For the text-containing cell, return its midpoint in (x, y) coordinate format. 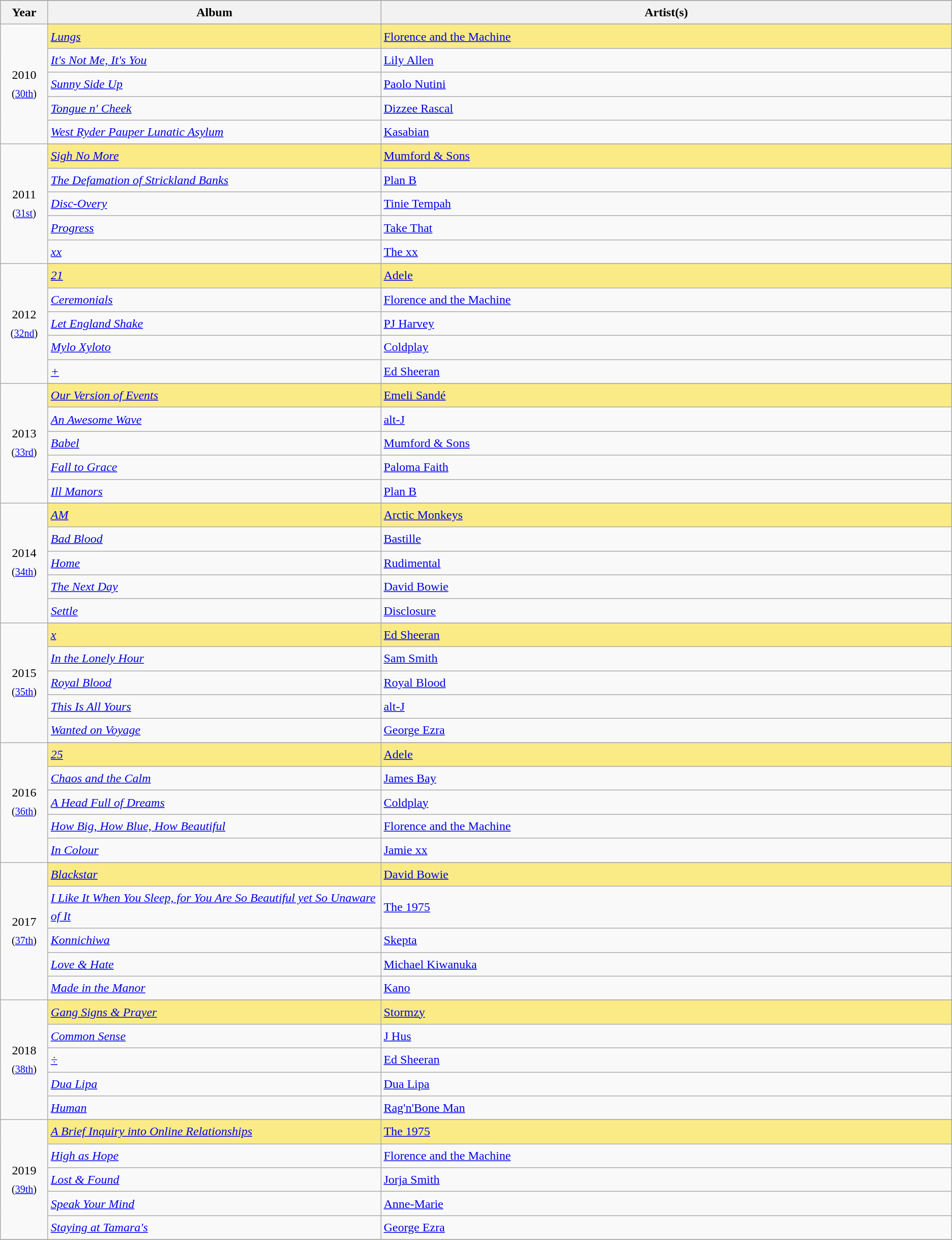
Album (215, 12)
Sam Smith (666, 658)
2018 (38th) (24, 1060)
2014 (34th) (24, 563)
25 (215, 755)
Disclosure (666, 610)
Dizzee Rascal (666, 108)
Wanted on Voyage (215, 730)
Ill Manors (215, 491)
Love & Hate (215, 964)
Progress (215, 228)
Bastille (666, 539)
A Head Full of Dreams (215, 803)
Emeli Sandé (666, 396)
In Colour (215, 850)
AM (215, 515)
Tinie Tempah (666, 203)
x (215, 635)
Kano (666, 988)
James Bay (666, 778)
Bad Blood (215, 539)
21 (215, 276)
Blackstar (215, 874)
2010 (30th) (24, 84)
Settle (215, 610)
Babel (215, 444)
Speak Your Mind (215, 1203)
xx (215, 251)
West Ryder Pauper Lunatic Asylum (215, 132)
Arctic Monkeys (666, 515)
How Big, How Blue, How Beautiful (215, 826)
This Is All Yours (215, 707)
Year (24, 12)
2019 (39th) (24, 1180)
+ (215, 371)
2016 (36th) (24, 803)
Home (215, 563)
Staying at Tamara's (215, 1228)
Take That (666, 228)
2011 (31st) (24, 203)
Skepta (666, 940)
Lungs (215, 37)
Made in the Manor (215, 988)
Lost & Found (215, 1180)
The Defamation of Strickland Banks (215, 180)
Stormzy (666, 1012)
The xx (666, 251)
Lily Allen (666, 60)
PJ Harvey (666, 323)
Let England Shake (215, 323)
High as Hope (215, 1156)
Kasabian (666, 132)
Sigh No More (215, 156)
I Like It When You Sleep, for You Are So Beautiful yet So Unaware of It (215, 907)
2012 (32nd) (24, 323)
2015 (35th) (24, 683)
Fall to Grace (215, 467)
Sunny Side Up (215, 84)
Anne-Marie (666, 1203)
Rag'n'Bone Man (666, 1108)
Disc-Overy (215, 203)
Common Sense (215, 1036)
Tongue n' Cheek (215, 108)
Mylo Xyloto (215, 348)
Our Version of Events (215, 396)
The Next Day (215, 587)
An Awesome Wave (215, 419)
A Brief Inquiry into Online Relationships (215, 1132)
Michael Kiwanuka (666, 964)
J Hus (666, 1036)
Artist(s) (666, 12)
Paloma Faith (666, 467)
Gang Signs & Prayer (215, 1012)
Jorja Smith (666, 1180)
Chaos and the Calm (215, 778)
Ceremonials (215, 300)
Human (215, 1108)
Konnichiwa (215, 940)
Rudimental (666, 563)
2017 (37th) (24, 931)
Paolo Nutini (666, 84)
÷ (215, 1060)
Jamie xx (666, 850)
It's Not Me, It's You (215, 60)
2013 (33rd) (24, 444)
In the Lonely Hour (215, 658)
